Return the (X, Y) coordinate for the center point of the cell that contains the specified text.  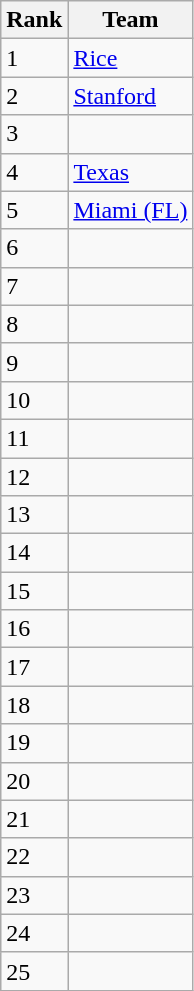
11 (34, 438)
22 (34, 857)
5 (34, 210)
Rice (130, 58)
2 (34, 96)
Rank (34, 20)
13 (34, 515)
Miami (FL) (130, 210)
7 (34, 286)
4 (34, 172)
25 (34, 971)
Team (130, 20)
Texas (130, 172)
15 (34, 591)
Stanford (130, 96)
6 (34, 248)
14 (34, 553)
20 (34, 781)
21 (34, 819)
1 (34, 58)
10 (34, 400)
24 (34, 933)
18 (34, 705)
19 (34, 743)
17 (34, 667)
23 (34, 895)
8 (34, 324)
3 (34, 134)
16 (34, 629)
9 (34, 362)
12 (34, 477)
